Find where the given text appears and provide that cell's center as (X, Y) coordinate. 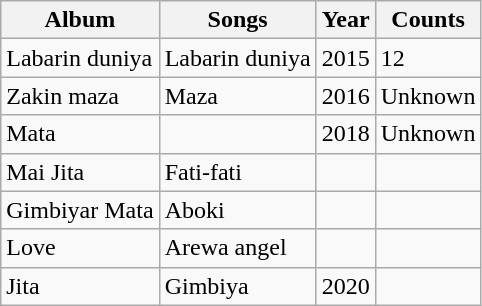
Aboki (238, 210)
Counts (428, 20)
Fati-fati (238, 172)
Album (80, 20)
2018 (346, 134)
Gimbiya (238, 286)
2015 (346, 58)
Mata (80, 134)
Jita (80, 286)
Songs (238, 20)
Zakin maza (80, 96)
Arewa angel (238, 248)
Maza (238, 96)
Mai Jita (80, 172)
12 (428, 58)
Gimbiyar Mata (80, 210)
2016 (346, 96)
2020 (346, 286)
Year (346, 20)
Love (80, 248)
